Scan for the cell matching the given text and deliver its (x, y) coordinate at center. 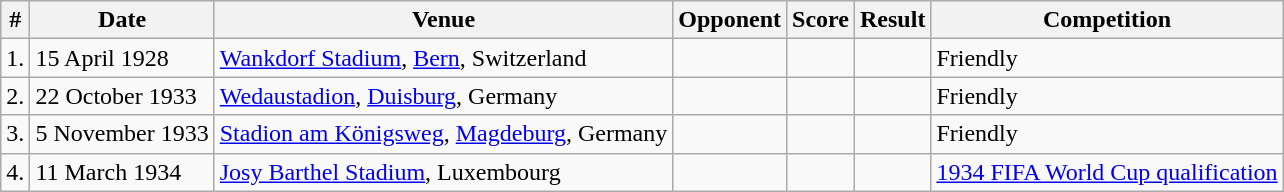
# (16, 20)
1934 FIFA World Cup qualification (1107, 172)
1. (16, 58)
Opponent (730, 20)
22 October 1933 (122, 96)
11 March 1934 (122, 172)
Score (821, 20)
Wankdorf Stadium, Bern, Switzerland (444, 58)
Stadion am Königsweg, Magdeburg, Germany (444, 134)
Date (122, 20)
Competition (1107, 20)
4. (16, 172)
Venue (444, 20)
2. (16, 96)
3. (16, 134)
Wedaustadion, Duisburg, Germany (444, 96)
Josy Barthel Stadium, Luxembourg (444, 172)
15 April 1928 (122, 58)
5 November 1933 (122, 134)
Result (893, 20)
